Return the [X, Y] coordinate for the center point of the cell that contains the specified text.  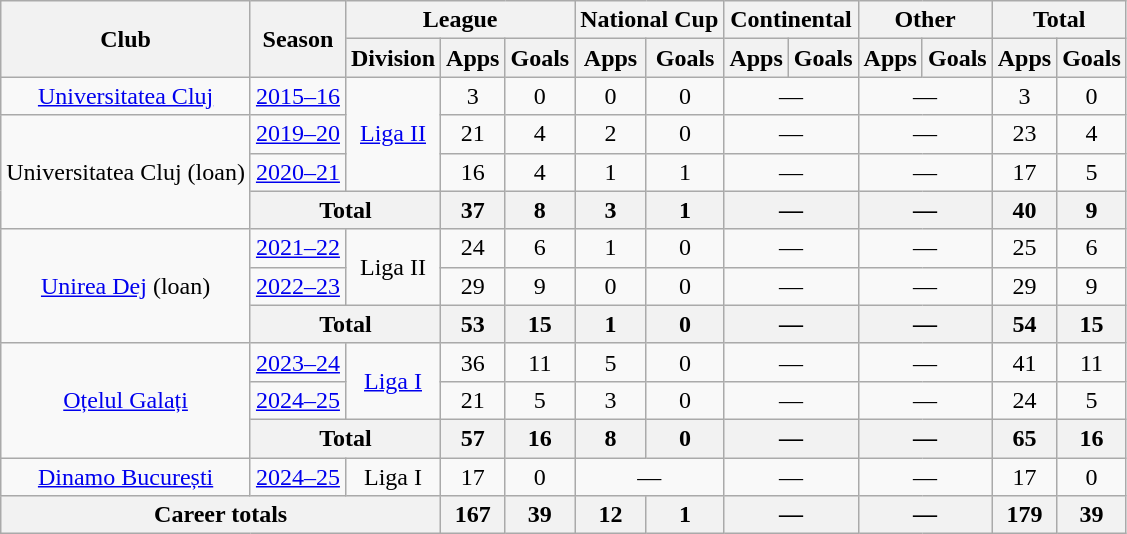
Career totals [221, 515]
25 [1024, 248]
Unirea Dej (loan) [126, 286]
Club [126, 39]
53 [473, 324]
Universitatea Cluj [126, 96]
Division [392, 58]
2023–24 [298, 362]
179 [1024, 515]
23 [1024, 134]
Dinamo București [126, 477]
2015–16 [298, 96]
37 [473, 210]
League [460, 20]
2021–22 [298, 248]
54 [1024, 324]
Universitatea Cluj (loan) [126, 172]
Continental [791, 20]
167 [473, 515]
40 [1024, 210]
36 [473, 362]
National Cup [650, 20]
2019–20 [298, 134]
2 [611, 134]
12 [611, 515]
65 [1024, 438]
41 [1024, 362]
Season [298, 39]
Other [925, 20]
Oțelul Galați [126, 400]
57 [473, 438]
2022–23 [298, 286]
2020–21 [298, 172]
